Identify which cell holds the provided text, then report its (x, y) central coordinate. 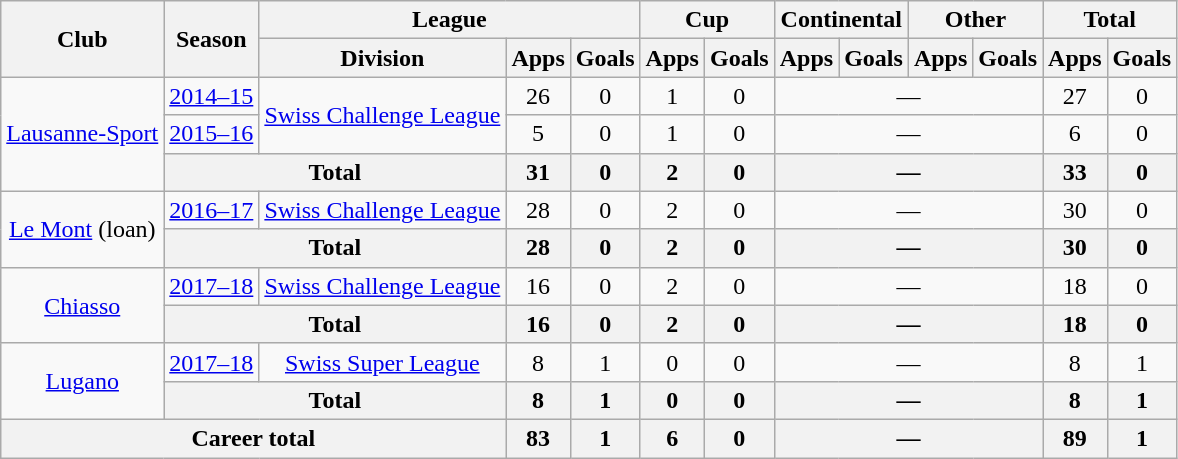
89 (1075, 438)
27 (1075, 96)
Lugano (82, 381)
Swiss Super League (382, 362)
2016–17 (212, 210)
31 (538, 172)
Other (975, 20)
Le Mont (loan) (82, 229)
Lausanne-Sport (82, 134)
Continental (841, 20)
83 (538, 438)
33 (1075, 172)
26 (538, 96)
Career total (254, 438)
Chiasso (82, 305)
Club (82, 39)
2014–15 (212, 96)
5 (538, 134)
Season (212, 39)
2015–16 (212, 134)
Cup (707, 20)
Division (382, 58)
League (450, 20)
